Capture the cell that displays the provided text and extract its (X, Y) central coordinate. 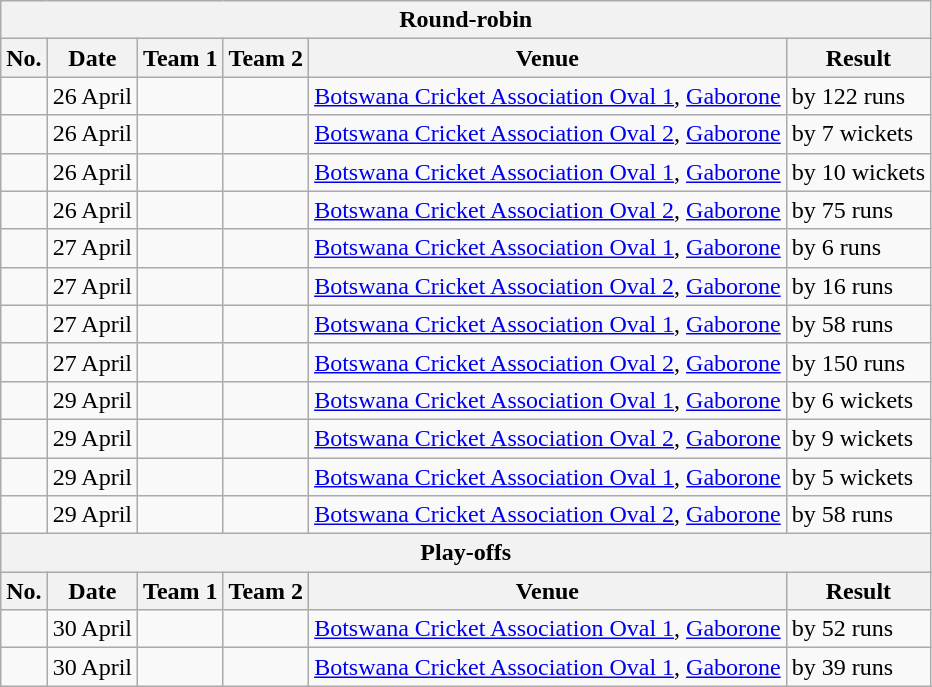
Play-offs (466, 553)
by 75 runs (858, 210)
by 5 wickets (858, 477)
by 6 wickets (858, 400)
by 9 wickets (858, 438)
by 150 runs (858, 362)
by 7 wickets (858, 134)
Round-robin (466, 20)
by 52 runs (858, 629)
by 122 runs (858, 96)
by 6 runs (858, 248)
by 39 runs (858, 667)
by 16 runs (858, 286)
by 10 wickets (858, 172)
